Return (x, y) of the center of cell containing provided text 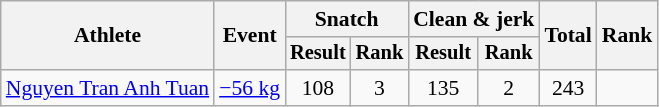
243 (568, 88)
−56 kg (250, 88)
Event (250, 36)
108 (318, 88)
3 (380, 88)
Snatch (346, 19)
Nguyen Tran Anh Tuan (108, 88)
Total (568, 36)
Athlete (108, 36)
2 (508, 88)
Clean & jerk (474, 19)
135 (443, 88)
